Search for the cell housing the specified text and yield its [X, Y] center coordinate. 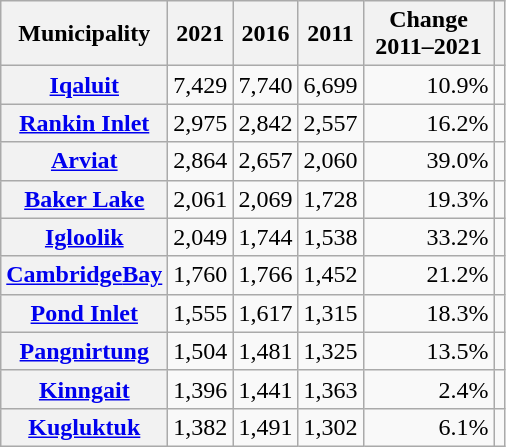
1,382 [200, 427]
1,744 [266, 237]
1,728 [330, 199]
Pond Inlet [84, 313]
7,429 [200, 85]
Change2011–2021 [428, 34]
2,842 [266, 123]
1,491 [266, 427]
Pangnirtung [84, 351]
CambridgeBay [84, 275]
2,657 [266, 161]
13.5% [428, 351]
Kugluktuk [84, 427]
2.4% [428, 389]
Arviat [84, 161]
Municipality [84, 34]
2,975 [200, 123]
1,302 [330, 427]
6,699 [330, 85]
16.2% [428, 123]
10.9% [428, 85]
1,481 [266, 351]
2,864 [200, 161]
1,452 [330, 275]
Kinngait [84, 389]
2,061 [200, 199]
1,325 [330, 351]
Rankin Inlet [84, 123]
Igloolik [84, 237]
7,740 [266, 85]
Iqaluit [84, 85]
2016 [266, 34]
1,396 [200, 389]
1,617 [266, 313]
1,504 [200, 351]
1,766 [266, 275]
1,363 [330, 389]
39.0% [428, 161]
21.2% [428, 275]
19.3% [428, 199]
1,315 [330, 313]
18.3% [428, 313]
2021 [200, 34]
1,555 [200, 313]
6.1% [428, 427]
2,069 [266, 199]
1,441 [266, 389]
1,760 [200, 275]
2,060 [330, 161]
Baker Lake [84, 199]
2011 [330, 34]
2,557 [330, 123]
1,538 [330, 237]
2,049 [200, 237]
33.2% [428, 237]
